Return the (X, Y) coordinate for the center point of the cell that contains the specified text.  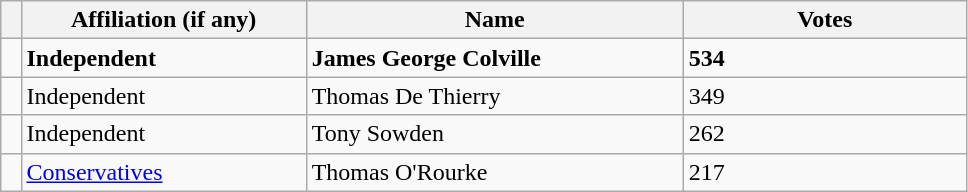
217 (824, 172)
262 (824, 134)
Conservatives (164, 172)
Thomas O'Rourke (494, 172)
Votes (824, 20)
Tony Sowden (494, 134)
Thomas De Thierry (494, 96)
Affiliation (if any) (164, 20)
534 (824, 58)
349 (824, 96)
James George Colville (494, 58)
Name (494, 20)
